Return the (x, y) coordinate for the center point of the cell that contains the specified text.  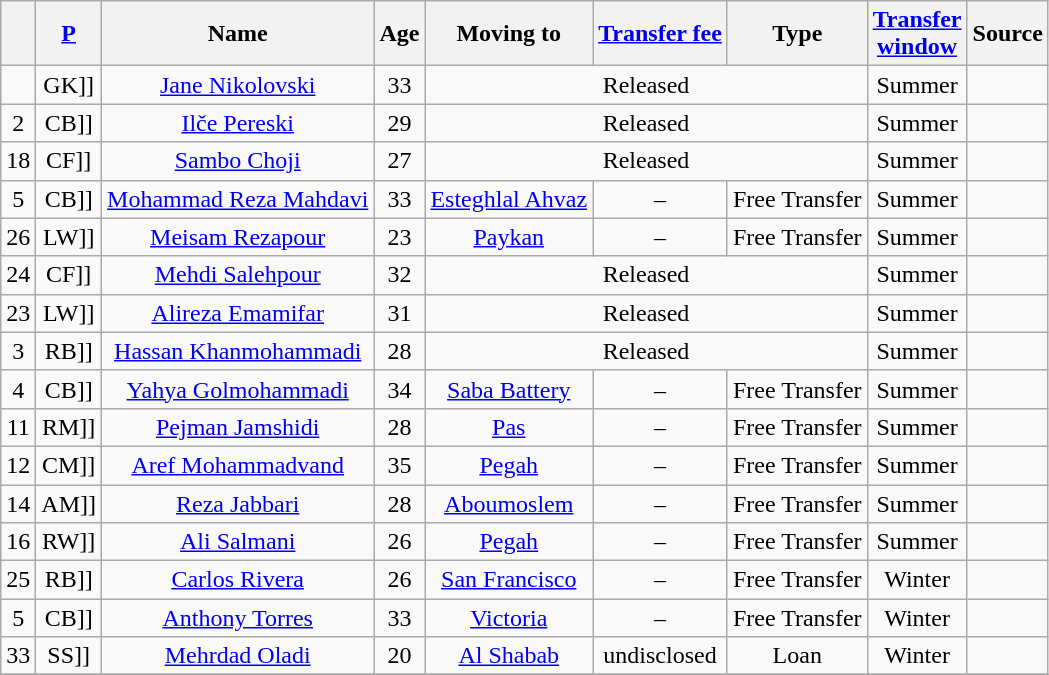
P (69, 34)
24 (18, 275)
Age (400, 34)
Loan (797, 656)
Mohammad Reza Mahdavi (238, 199)
AM]] (69, 503)
25 (18, 580)
20 (400, 656)
18 (18, 161)
RW]] (69, 542)
Yahya Golmohammadi (238, 389)
San Francisco (509, 580)
Pejman Jamshidi (238, 427)
Ilče Pereski (238, 123)
14 (18, 503)
Mehrdad Oladi (238, 656)
Ali Salmani (238, 542)
Sambo Choji (238, 161)
34 (400, 389)
Aref Mohammadvand (238, 465)
Type (797, 34)
32 (400, 275)
GK]] (69, 85)
CM]] (69, 465)
undisclosed (660, 656)
29 (400, 123)
RM]] (69, 427)
27 (400, 161)
Esteghlal Ahvaz (509, 199)
Paykan (509, 237)
12 (18, 465)
Transfer fee (660, 34)
3 (18, 351)
Al Shabab (509, 656)
Saba Battery (509, 389)
Victoria (509, 618)
Hassan Khanmohammadi (238, 351)
Source (1008, 34)
Moving to (509, 34)
Transferwindow (917, 34)
Carlos Rivera (238, 580)
35 (400, 465)
Pas (509, 427)
31 (400, 313)
SS]] (69, 656)
Anthony Torres (238, 618)
Name (238, 34)
4 (18, 389)
Reza Jabbari (238, 503)
Mehdi Salehpour (238, 275)
2 (18, 123)
Meisam Rezapour (238, 237)
11 (18, 427)
Alireza Emamifar (238, 313)
Jane Nikolovski (238, 85)
Aboumoslem (509, 503)
16 (18, 542)
